Return the (X, Y) coordinate for the center point of the cell that contains the specified text.  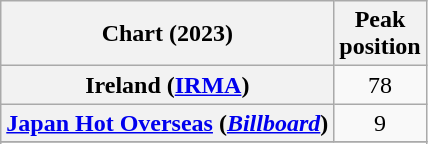
Ireland (IRMA) (168, 85)
Peakposition (380, 34)
Japan Hot Overseas (Billboard) (168, 123)
9 (380, 123)
78 (380, 85)
Chart (2023) (168, 34)
